From the cell containing the given text, extract its center point as [x, y] coordinate. 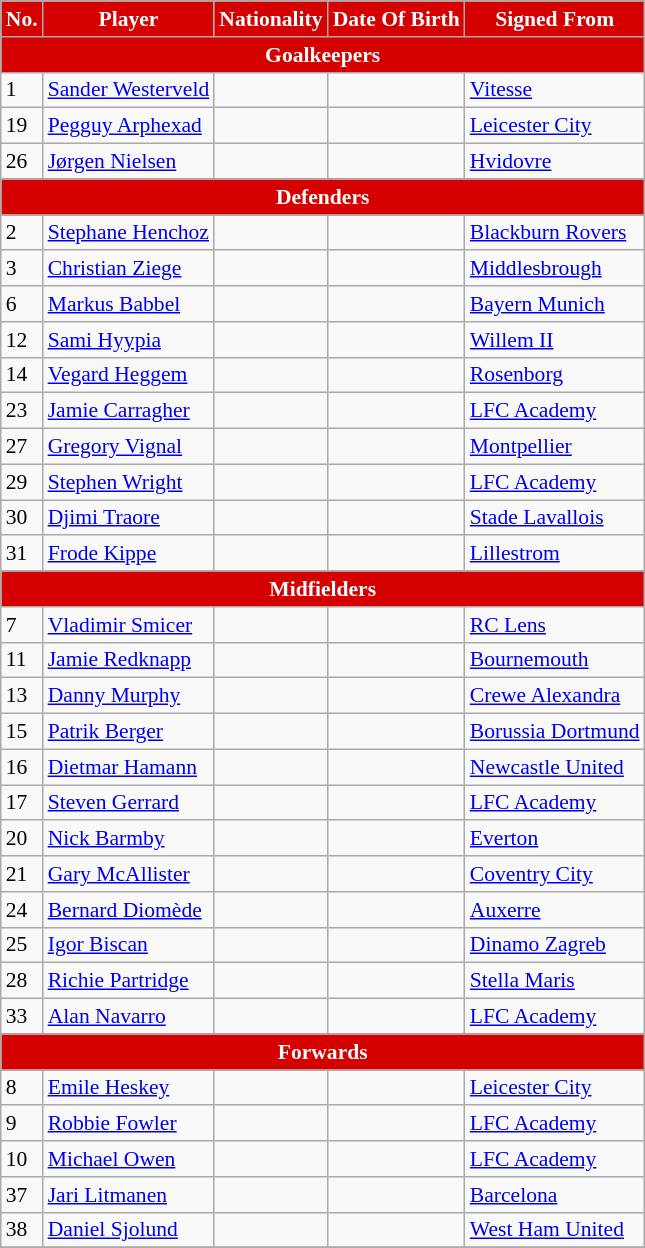
Michael Owen [129, 1159]
Barcelona [555, 1195]
Middlesbrough [555, 269]
Bournemouth [555, 660]
24 [22, 910]
Gregory Vignal [129, 447]
Stephen Wright [129, 482]
33 [22, 1017]
2 [22, 233]
Hvidovre [555, 162]
23 [22, 411]
Jamie Redknapp [129, 660]
Vladimir Smicer [129, 625]
28 [22, 981]
Jørgen Nielsen [129, 162]
Crewe Alexandra [555, 696]
Jari Litmanen [129, 1195]
17 [22, 803]
Stade Lavallois [555, 518]
7 [22, 625]
1 [22, 90]
6 [22, 304]
30 [22, 518]
West Ham United [555, 1230]
Auxerre [555, 910]
Richie Partridge [129, 981]
14 [22, 375]
Sander Westerveld [129, 90]
Coventry City [555, 874]
13 [22, 696]
Pegguy Arphexad [129, 126]
12 [22, 340]
8 [22, 1088]
Defenders [323, 197]
19 [22, 126]
Everton [555, 839]
Djimi Traore [129, 518]
Jamie Carragher [129, 411]
Bayern Munich [555, 304]
Danny Murphy [129, 696]
26 [22, 162]
38 [22, 1230]
Dietmar Hamann [129, 767]
No. [22, 19]
Date Of Birth [396, 19]
31 [22, 554]
Stephane Henchoz [129, 233]
Goalkeepers [323, 55]
10 [22, 1159]
Frode Kippe [129, 554]
9 [22, 1124]
Emile Heskey [129, 1088]
Rosenborg [555, 375]
3 [22, 269]
25 [22, 945]
Vegard Heggem [129, 375]
Midfielders [323, 589]
Vitesse [555, 90]
Patrik Berger [129, 732]
Robbie Fowler [129, 1124]
Daniel Sjolund [129, 1230]
Steven Gerrard [129, 803]
Montpellier [555, 447]
Nationality [270, 19]
Player [129, 19]
Lillestrom [555, 554]
Blackburn Rovers [555, 233]
16 [22, 767]
Sami Hyypia [129, 340]
Christian Ziege [129, 269]
Dinamo Zagreb [555, 945]
Bernard Diomède [129, 910]
Gary McAllister [129, 874]
Alan Navarro [129, 1017]
Newcastle United [555, 767]
37 [22, 1195]
20 [22, 839]
11 [22, 660]
Signed From [555, 19]
Borussia Dortmund [555, 732]
21 [22, 874]
Markus Babbel [129, 304]
RC Lens [555, 625]
15 [22, 732]
Stella Maris [555, 981]
Willem II [555, 340]
Igor Biscan [129, 945]
29 [22, 482]
Forwards [323, 1052]
27 [22, 447]
Nick Barmby [129, 839]
